Find where the given text appears and provide that cell's center as (x, y) coordinate. 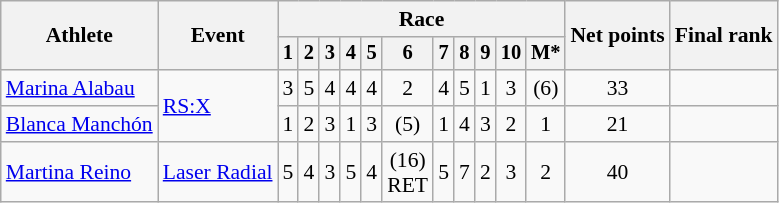
M* (546, 54)
Martina Reino (80, 172)
Laser Radial (218, 172)
9 (486, 54)
Event (218, 36)
RS:X (218, 106)
8 (464, 54)
21 (617, 124)
Race (422, 19)
Final rank (724, 36)
Marina Alabau (80, 88)
(5) (408, 124)
Net points (617, 36)
6 (408, 54)
10 (511, 54)
(16)RET (408, 172)
33 (617, 88)
40 (617, 172)
Athlete (80, 36)
Blanca Manchón (80, 124)
(6) (546, 88)
